Find where the given text appears and provide that cell's center as (x, y) coordinate. 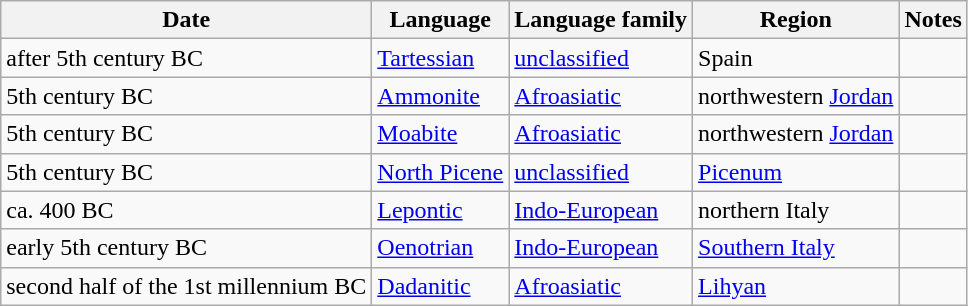
Lihyan (796, 286)
Oenotrian (440, 248)
Region (796, 20)
early 5th century BC (186, 248)
Date (186, 20)
northern Italy (796, 210)
Southern Italy (796, 248)
Spain (796, 58)
Picenum (796, 172)
Tartessian (440, 58)
Lepontic (440, 210)
Moabite (440, 134)
Language (440, 20)
second half of the 1st millennium BC (186, 286)
Dadanitic (440, 286)
Notes (933, 20)
North Picene (440, 172)
ca. 400 BC (186, 210)
Ammonite (440, 96)
Language family (601, 20)
after 5th century BC (186, 58)
